Scan for the cell matching the given text and deliver its [X, Y] coordinate at center. 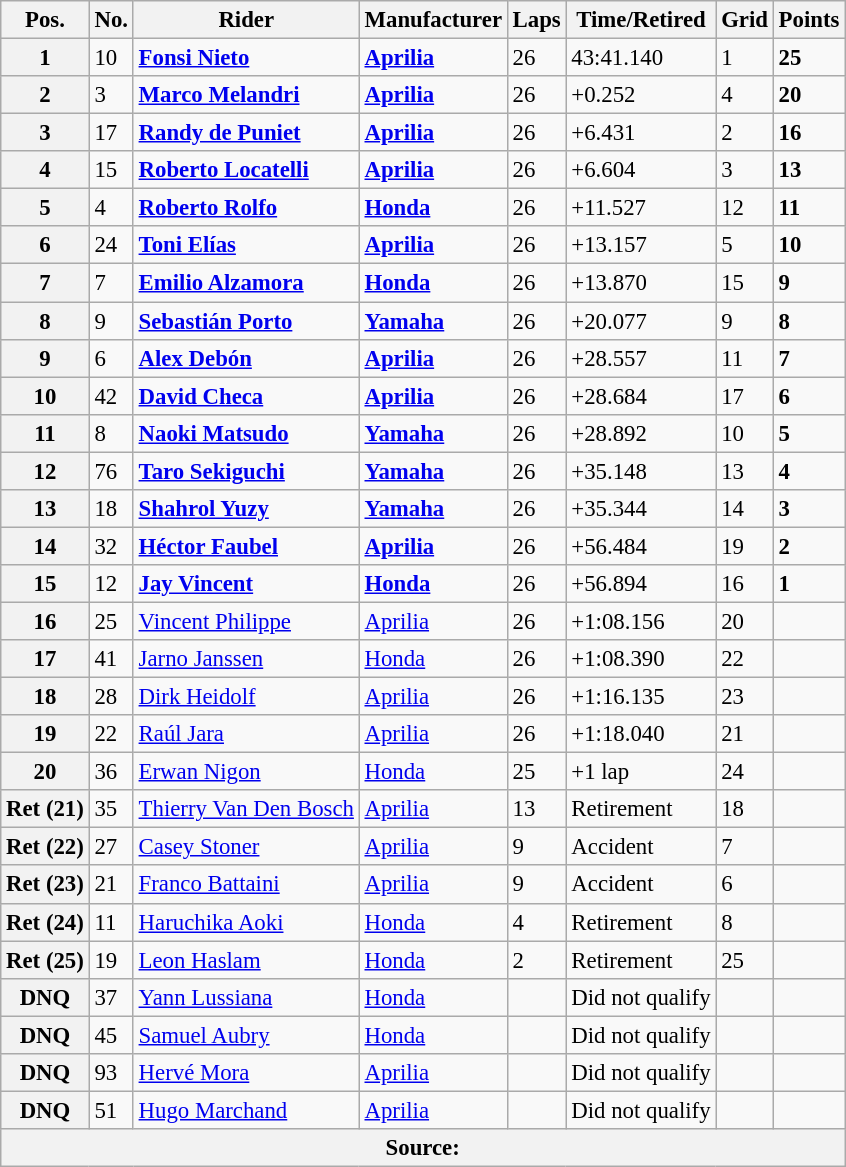
Ret (23) [45, 885]
+13.157 [641, 245]
28 [111, 697]
36 [111, 772]
+11.527 [641, 208]
Manufacturer [433, 20]
45 [111, 1035]
Roberto Locatelli [246, 170]
Haruchika Aoki [246, 922]
Ret (21) [45, 809]
42 [111, 396]
Source: [423, 1148]
+6.431 [641, 133]
Raúl Jara [246, 734]
43:41.140 [641, 58]
23 [744, 697]
David Checa [246, 396]
Jarno Janssen [246, 659]
Pos. [45, 20]
32 [111, 546]
Rider [246, 20]
+1:08.156 [641, 621]
+0.252 [641, 95]
Leon Haslam [246, 960]
Ret (25) [45, 960]
Points [808, 20]
+28.557 [641, 358]
Roberto Rolfo [246, 208]
Hervé Mora [246, 1073]
Toni Elías [246, 245]
Vincent Philippe [246, 621]
+56.894 [641, 584]
Casey Stoner [246, 847]
Laps [536, 20]
Samuel Aubry [246, 1035]
+35.344 [641, 509]
Time/Retired [641, 20]
+1:18.040 [641, 734]
+13.870 [641, 283]
+56.484 [641, 546]
Ret (24) [45, 922]
Marco Melandri [246, 95]
Franco Battaini [246, 885]
Sebastián Porto [246, 321]
+35.148 [641, 471]
Randy de Puniet [246, 133]
Ret (22) [45, 847]
35 [111, 809]
+28.684 [641, 396]
Dirk Heidolf [246, 697]
+28.892 [641, 433]
Shahrol Yuzy [246, 509]
Hugo Marchand [246, 1110]
93 [111, 1073]
+6.604 [641, 170]
27 [111, 847]
51 [111, 1110]
+1 lap [641, 772]
No. [111, 20]
Jay Vincent [246, 584]
Fonsi Nieto [246, 58]
37 [111, 997]
Naoki Matsudo [246, 433]
Alex Debón [246, 358]
Erwan Nigon [246, 772]
+1:08.390 [641, 659]
Taro Sekiguchi [246, 471]
41 [111, 659]
Grid [744, 20]
Thierry Van Den Bosch [246, 809]
Héctor Faubel [246, 546]
Yann Lussiana [246, 997]
+20.077 [641, 321]
Emilio Alzamora [246, 283]
76 [111, 471]
+1:16.135 [641, 697]
